Output the (X, Y) coordinate of the center of the cell containing the given text.  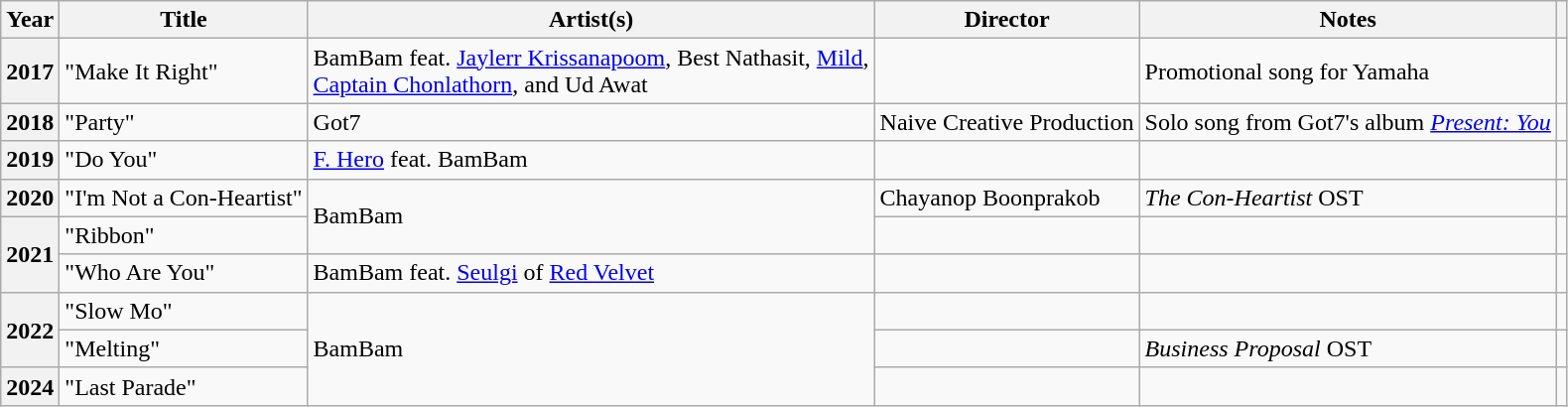
Promotional song for Yamaha (1348, 71)
"Ribbon" (184, 235)
2019 (30, 160)
"Party" (184, 122)
"Who Are You" (184, 273)
"I'm Not a Con-Heartist" (184, 198)
"Last Parade" (184, 386)
"Slow Mo" (184, 311)
2022 (30, 330)
BamBam feat. Seulgi of Red Velvet (591, 273)
F. Hero feat. BamBam (591, 160)
Chayanop Boonprakob (1006, 198)
Got7 (591, 122)
2020 (30, 198)
Artist(s) (591, 20)
"Do You" (184, 160)
2021 (30, 254)
BamBam feat. Jaylerr Krissanapoom, Best Nathasit, Mild, Captain Chonlathorn, and Ud Awat (591, 71)
2018 (30, 122)
"Melting" (184, 348)
Solo song from Got7's album Present: You (1348, 122)
"Make It Right" (184, 71)
Year (30, 20)
Title (184, 20)
Director (1006, 20)
2024 (30, 386)
Naive Creative Production (1006, 122)
Business Proposal OST (1348, 348)
2017 (30, 71)
Notes (1348, 20)
The Con-Heartist OST (1348, 198)
